Capture the cell that displays the provided text and extract its (X, Y) central coordinate. 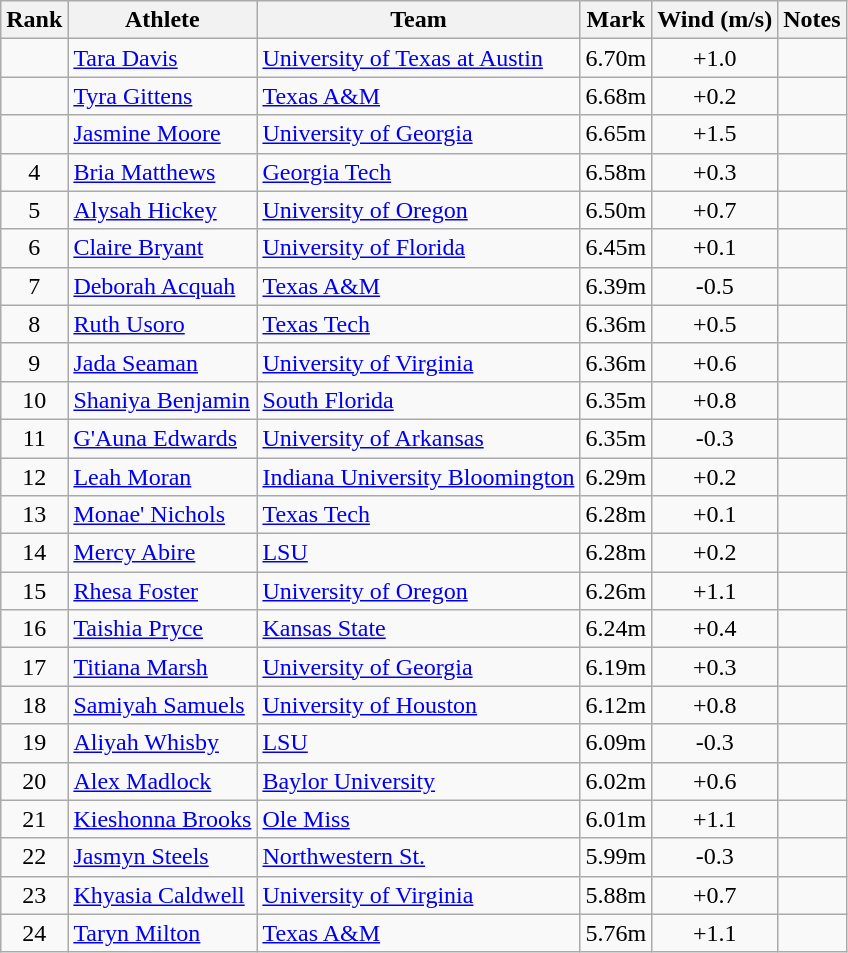
Athlete (162, 20)
7 (34, 286)
6.39m (616, 286)
Georgia Tech (418, 172)
Alex Madlock (162, 781)
Rhesa Foster (162, 591)
6.12m (616, 705)
Shaniya Benjamin (162, 400)
Mercy Abire (162, 553)
University of Arkansas (418, 438)
Notes (812, 20)
Tara Davis (162, 58)
6.68m (616, 96)
Jasmyn Steels (162, 857)
14 (34, 553)
Indiana University Bloomington (418, 477)
17 (34, 667)
University of Houston (418, 705)
5.76m (616, 933)
+1.5 (715, 134)
Baylor University (418, 781)
Kansas State (418, 629)
6.09m (616, 743)
6.50m (616, 210)
21 (34, 819)
Ruth Usoro (162, 324)
Aliyah Whisby (162, 743)
South Florida (418, 400)
18 (34, 705)
Wind (m/s) (715, 20)
8 (34, 324)
Tyra Gittens (162, 96)
20 (34, 781)
6.58m (616, 172)
6.19m (616, 667)
Jada Seaman (162, 362)
Taryn Milton (162, 933)
Samiyah Samuels (162, 705)
6.02m (616, 781)
University of Texas at Austin (418, 58)
6.24m (616, 629)
12 (34, 477)
Mark (616, 20)
11 (34, 438)
University of Florida (418, 248)
Team (418, 20)
Deborah Acquah (162, 286)
5.88m (616, 895)
Khyasia Caldwell (162, 895)
Monae' Nichols (162, 515)
24 (34, 933)
6.01m (616, 819)
10 (34, 400)
6.70m (616, 58)
G'Auna Edwards (162, 438)
16 (34, 629)
Alysah Hickey (162, 210)
Bria Matthews (162, 172)
6.65m (616, 134)
Rank (34, 20)
13 (34, 515)
Titiana Marsh (162, 667)
6.29m (616, 477)
9 (34, 362)
6.45m (616, 248)
22 (34, 857)
5 (34, 210)
Jasmine Moore (162, 134)
4 (34, 172)
Leah Moran (162, 477)
Taishia Pryce (162, 629)
-0.5 (715, 286)
19 (34, 743)
+1.0 (715, 58)
+0.4 (715, 629)
Ole Miss (418, 819)
5.99m (616, 857)
Claire Bryant (162, 248)
23 (34, 895)
+0.5 (715, 324)
6.26m (616, 591)
Kieshonna Brooks (162, 819)
Northwestern St. (418, 857)
15 (34, 591)
6 (34, 248)
